Capture the cell that displays the provided text and extract its (X, Y) central coordinate. 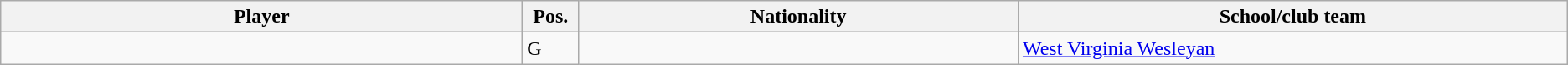
Player (261, 17)
School/club team (1292, 17)
Pos. (551, 17)
West Virginia Wesleyan (1292, 48)
Nationality (799, 17)
G (551, 48)
